For the text-containing cell, return its midpoint in [x, y] coordinate format. 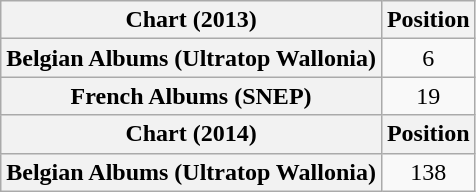
Chart (2013) [192, 20]
6 [428, 58]
138 [428, 172]
Chart (2014) [192, 134]
19 [428, 96]
French Albums (SNEP) [192, 96]
